For the text-containing cell, return its midpoint in [X, Y] coordinate format. 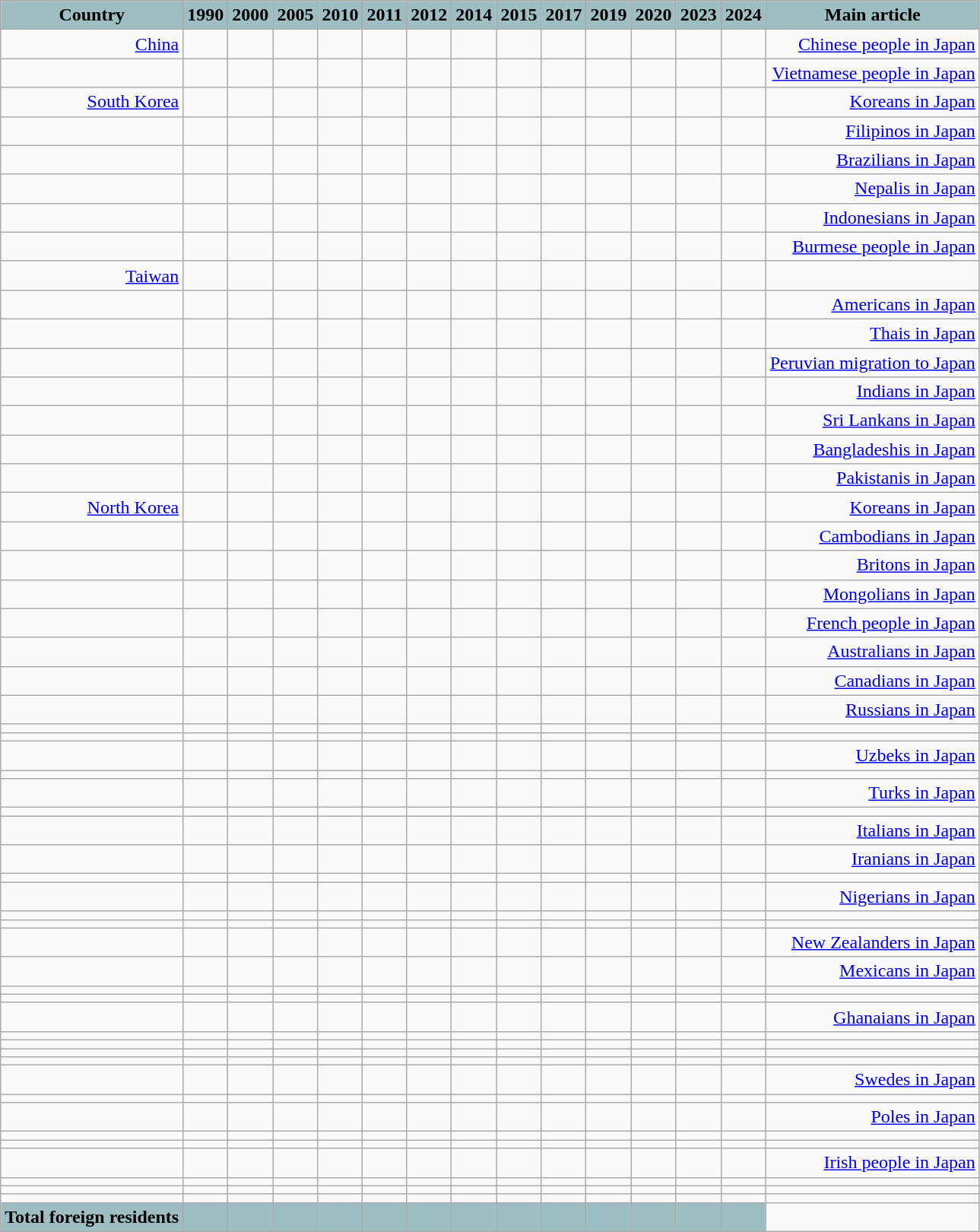
Iranians in Japan [873, 859]
Sri Lankans in Japan [873, 421]
French people in Japan [873, 623]
Burmese people in Japan [873, 246]
2015 [519, 15]
2010 [341, 15]
Australians in Japan [873, 652]
2019 [608, 15]
Chinese people in Japan [873, 44]
2017 [564, 15]
Thais in Japan [873, 333]
Indonesians in Japan [873, 218]
Nepalis in Japan [873, 189]
2023 [698, 15]
South Korea [92, 102]
Russians in Japan [873, 710]
2000 [251, 15]
New Zealanders in Japan [873, 942]
Mexicans in Japan [873, 971]
Irish people in Japan [873, 1163]
1990 [205, 15]
Total foreign residents [92, 1217]
Main article [873, 15]
Nigerians in Japan [873, 897]
Ghanaians in Japan [873, 1017]
2011 [385, 15]
Brazilians in Japan [873, 160]
North Korea [92, 507]
Country [92, 15]
Peruvian migration to Japan [873, 363]
Filipinos in Japan [873, 131]
2024 [744, 15]
Cambodians in Japan [873, 536]
Vietnamese people in Japan [873, 73]
Mongolians in Japan [873, 594]
Britons in Japan [873, 565]
Taiwan [92, 275]
Pakistanis in Japan [873, 478]
2014 [474, 15]
2012 [429, 15]
Swedes in Japan [873, 1080]
2005 [295, 15]
Canadians in Japan [873, 681]
Americans in Japan [873, 304]
2020 [654, 15]
Italians in Japan [873, 830]
Bangladeshis in Japan [873, 449]
Indians in Japan [873, 392]
Turks in Japan [873, 793]
Uzbeks in Japan [873, 755]
Poles in Japan [873, 1117]
China [92, 44]
